Provide the (X, Y) coordinate of the cell's center where the given text is located.  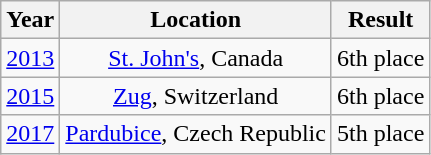
Year (30, 20)
Result (380, 20)
2017 (30, 134)
Zug, Switzerland (196, 96)
St. John's, Canada (196, 58)
Location (196, 20)
Pardubice, Czech Republic (196, 134)
2015 (30, 96)
5th place (380, 134)
2013 (30, 58)
